Scan for the cell matching the given text and deliver its (x, y) coordinate at center. 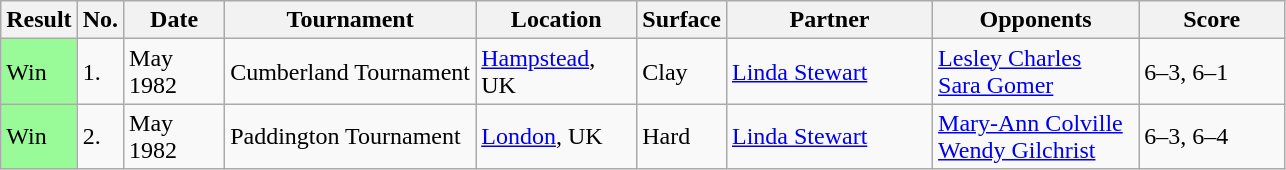
Lesley Charles Sara Gomer (1036, 72)
Score (1212, 20)
6–3, 6–4 (1212, 136)
Result (39, 20)
Location (556, 20)
Cumberland Tournament (350, 72)
London, UK (556, 136)
No. (100, 20)
Hard (682, 136)
Mary-Ann Colville Wendy Gilchrist (1036, 136)
Paddington Tournament (350, 136)
Date (174, 20)
2. (100, 136)
Clay (682, 72)
1. (100, 72)
Opponents (1036, 20)
6–3, 6–1 (1212, 72)
Surface (682, 20)
Hampstead, UK (556, 72)
Partner (829, 20)
Tournament (350, 20)
